Scan for the cell matching the given text and deliver its (X, Y) coordinate at center. 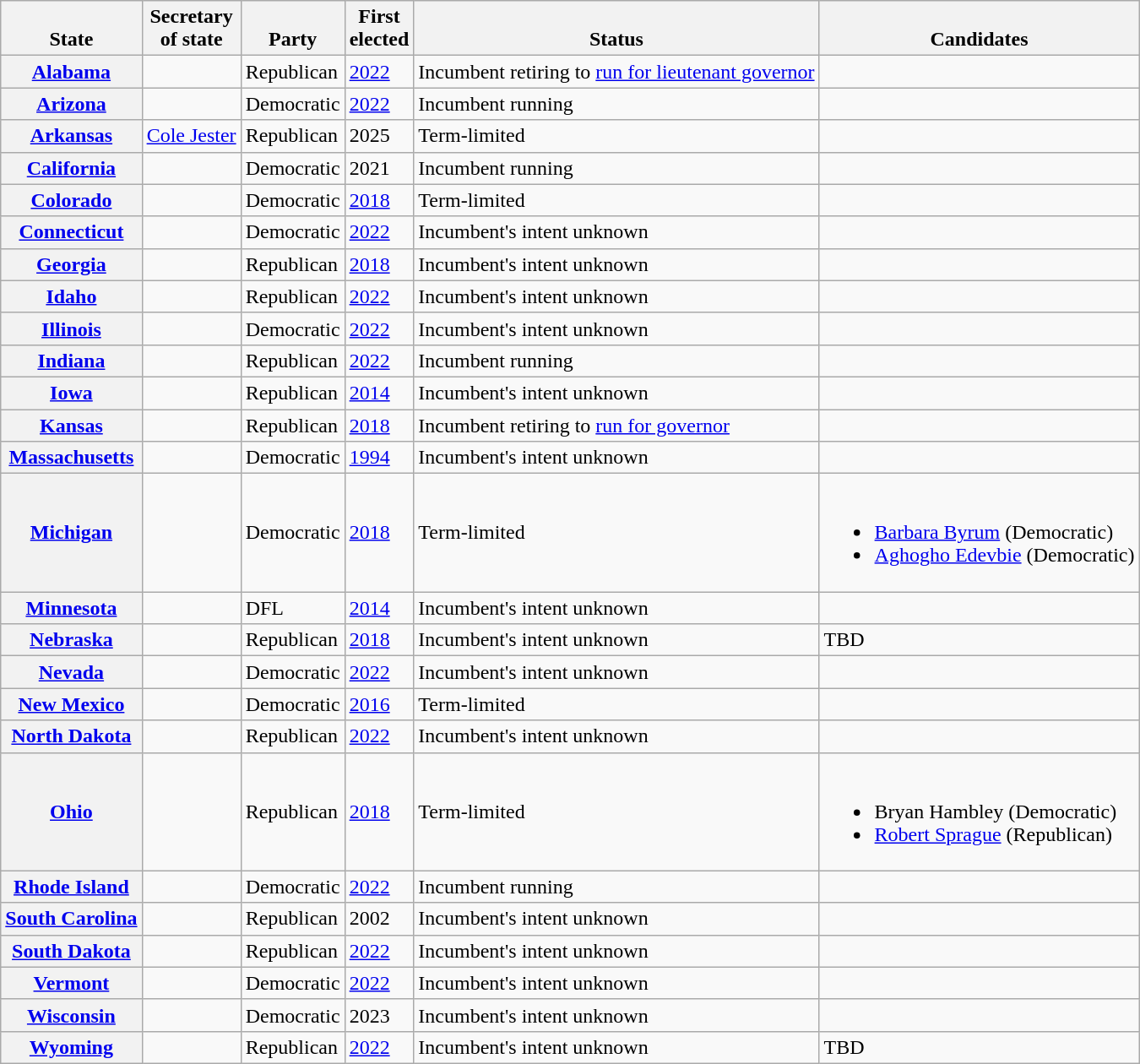
North Dakota (71, 736)
2016 (379, 704)
Indiana (71, 361)
Wisconsin (71, 1015)
South Carolina (71, 919)
2021 (379, 168)
Status (616, 29)
Candidates (980, 29)
2023 (379, 1015)
Firstelected (379, 29)
Idaho (71, 296)
Vermont (71, 983)
Arizona (71, 104)
Arkansas (71, 136)
Barbara Byrum (Democratic)Aghogho Edevbie (Democratic) (980, 533)
Nebraska (71, 640)
Incumbent retiring to run for lieutenant governor (616, 72)
Connecticut (71, 232)
Secretaryof state (191, 29)
2025 (379, 136)
Cole Jester (191, 136)
DFL (292, 608)
2002 (379, 919)
State (71, 29)
Incumbent retiring to run for governor (616, 425)
Massachusetts (71, 458)
1994 (379, 458)
Nevada (71, 672)
Michigan (71, 533)
Illinois (71, 328)
Kansas (71, 425)
California (71, 168)
Colorado (71, 200)
Alabama (71, 72)
Rhode Island (71, 887)
Iowa (71, 393)
Bryan Hambley (Democratic)Robert Sprague (Republican) (980, 812)
Georgia (71, 264)
Wyoming (71, 1047)
Ohio (71, 812)
South Dakota (71, 951)
New Mexico (71, 704)
Party (292, 29)
Minnesota (71, 608)
